Return [X, Y] of the center of cell containing provided text 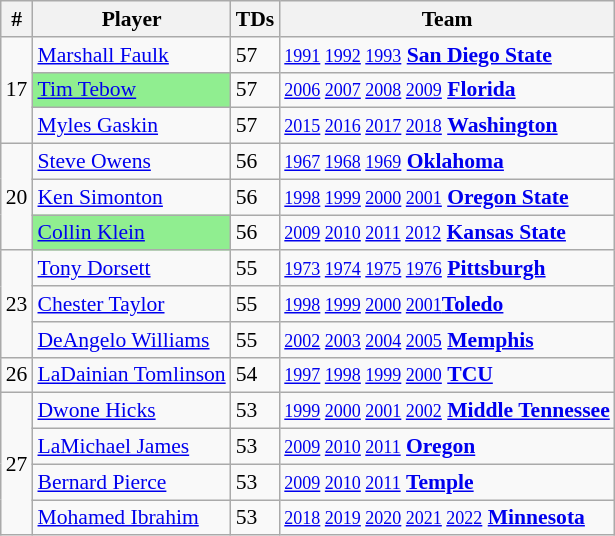
Collin Klein [131, 233]
20 [17, 198]
2009 2010 2011 Temple [447, 482]
LaDainian Tomlinson [131, 375]
2009 2010 2011 Oregon [447, 447]
23 [17, 304]
2006 2007 2008 2009 Florida [447, 90]
# [17, 19]
Tim Tebow [131, 90]
Myles Gaskin [131, 126]
TDs [256, 19]
1967 1968 1969 Oklahoma [447, 162]
2015 2016 2017 2018 Washington [447, 126]
DeAngelo Williams [131, 340]
Player [131, 19]
Bernard Pierce [131, 482]
Steve Owens [131, 162]
27 [17, 464]
1997 1998 1999 2000 TCU [447, 375]
17 [17, 90]
Mohamed Ibrahim [131, 518]
2009 2010 2011 2012 Kansas State [447, 233]
Dwone Hicks [131, 411]
1998 1999 2000 2001 Oregon State [447, 197]
LaMichael James [131, 447]
1991 1992 1993 San Diego State [447, 55]
1999 2000 2001 2002 Middle Tennessee [447, 411]
1973 1974 1975 1976 Pittsburgh [447, 269]
Team [447, 19]
Marshall Faulk [131, 55]
Chester Taylor [131, 304]
1998 1999 2000 2001Toledo [447, 304]
54 [256, 375]
2018 2019 2020 2021 2022 Minnesota [447, 518]
26 [17, 375]
2002 2003 2004 2005 Memphis [447, 340]
Ken Simonton [131, 197]
Tony Dorsett [131, 269]
